Pinpoint the cell where the given text exists, returning its (X, Y) midpoint coordinate. 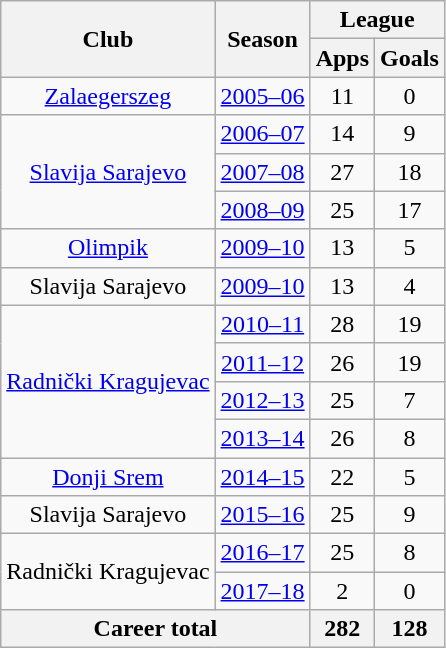
128 (410, 629)
11 (342, 96)
2013–14 (262, 438)
2005–06 (262, 96)
Apps (342, 58)
2 (342, 591)
2012–13 (262, 400)
7 (410, 400)
Season (262, 39)
4 (410, 286)
Career total (156, 629)
18 (410, 172)
2017–18 (262, 591)
282 (342, 629)
Donji Srem (108, 477)
Club (108, 39)
Goals (410, 58)
2016–17 (262, 553)
2015–16 (262, 515)
2010–11 (262, 324)
2006–07 (262, 134)
17 (410, 210)
Olimpik (108, 248)
Zalaegerszeg (108, 96)
2008–09 (262, 210)
27 (342, 172)
League (377, 20)
2014–15 (262, 477)
22 (342, 477)
2011–12 (262, 362)
14 (342, 134)
2007–08 (262, 172)
28 (342, 324)
